Capture the cell that displays the provided text and extract its (X, Y) central coordinate. 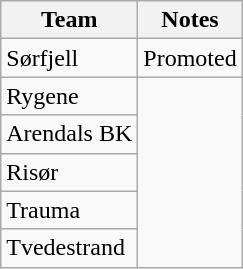
Sørfjell (70, 58)
Trauma (70, 210)
Notes (190, 20)
Rygene (70, 96)
Arendals BK (70, 134)
Tvedestrand (70, 248)
Promoted (190, 58)
Team (70, 20)
Risør (70, 172)
